Provide the (x, y) coordinate of the cell's center where the given text is located.  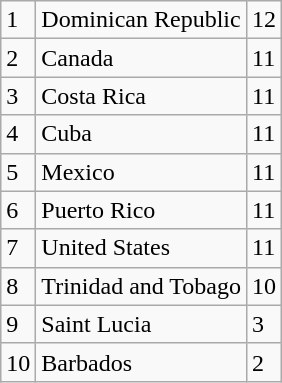
Costa Rica (142, 96)
5 (18, 172)
Dominican Republic (142, 20)
Canada (142, 58)
Trinidad and Tobago (142, 286)
9 (18, 324)
1 (18, 20)
Mexico (142, 172)
United States (142, 248)
4 (18, 134)
Saint Lucia (142, 324)
Cuba (142, 134)
Barbados (142, 362)
6 (18, 210)
Puerto Rico (142, 210)
8 (18, 286)
7 (18, 248)
12 (264, 20)
